Extract the (x, y) coordinate from the center of the cell holding the provided text.  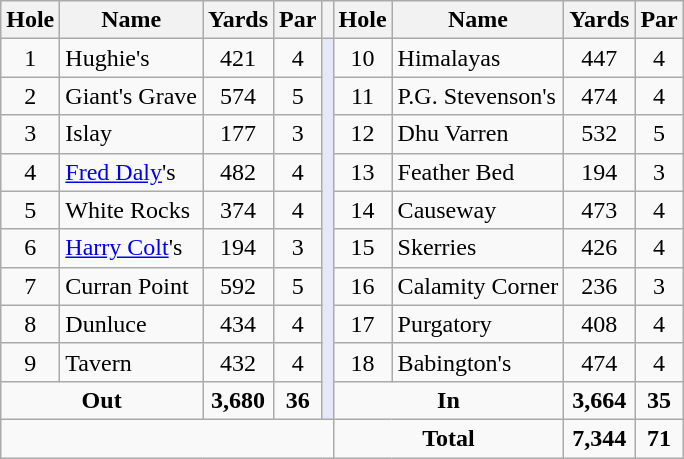
11 (362, 96)
1 (30, 58)
3,664 (600, 400)
10 (362, 58)
Harry Colt's (132, 248)
71 (659, 438)
374 (238, 210)
Giant's Grave (132, 96)
15 (362, 248)
16 (362, 286)
Babington's (478, 362)
421 (238, 58)
7,344 (600, 438)
532 (600, 134)
473 (600, 210)
P.G. Stevenson's (478, 96)
426 (600, 248)
14 (362, 210)
Hughie's (132, 58)
574 (238, 96)
2 (30, 96)
236 (600, 286)
35 (659, 400)
Purgatory (478, 324)
Skerries (478, 248)
Feather Bed (478, 172)
36 (298, 400)
408 (600, 324)
Islay (132, 134)
Himalayas (478, 58)
Dunluce (132, 324)
13 (362, 172)
9 (30, 362)
3,680 (238, 400)
17 (362, 324)
7 (30, 286)
447 (600, 58)
8 (30, 324)
In (448, 400)
Tavern (132, 362)
12 (362, 134)
Dhu Varren (478, 134)
Causeway (478, 210)
434 (238, 324)
Out (102, 400)
Calamity Corner (478, 286)
White Rocks (132, 210)
Total (448, 438)
Fred Daly's (132, 172)
Curran Point (132, 286)
18 (362, 362)
432 (238, 362)
592 (238, 286)
482 (238, 172)
6 (30, 248)
177 (238, 134)
